Extract the (x, y) coordinate from the center of the cell holding the provided text.  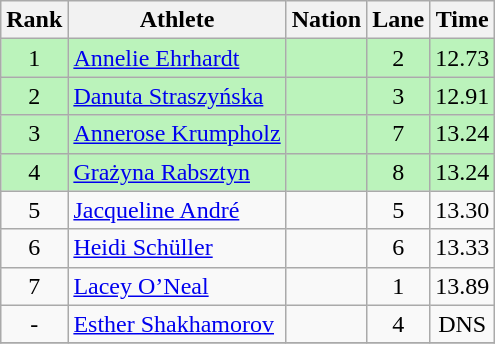
13.89 (462, 286)
Jacqueline André (177, 210)
Athlete (177, 20)
Time (462, 20)
Annelie Ehrhardt (177, 58)
Lane (398, 20)
12.91 (462, 96)
13.30 (462, 210)
Rank (34, 20)
12.73 (462, 58)
Heidi Schüller (177, 248)
- (34, 324)
Nation (326, 20)
13.33 (462, 248)
8 (398, 172)
DNS (462, 324)
Danuta Straszyńska (177, 96)
Grażyna Rabsztyn (177, 172)
Lacey O’Neal (177, 286)
Esther Shakhamorov (177, 324)
Annerose Krumpholz (177, 134)
